Identify which cell holds the provided text, then report its (X, Y) central coordinate. 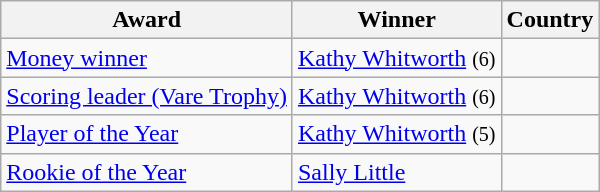
Award (147, 20)
Sally Little (396, 172)
Player of the Year (147, 134)
Country (550, 20)
Winner (396, 20)
Rookie of the Year (147, 172)
Money winner (147, 58)
Scoring leader (Vare Trophy) (147, 96)
Kathy Whitworth (5) (396, 134)
